Determine the (x, y) coordinate at the center of the cell enclosing the given text.  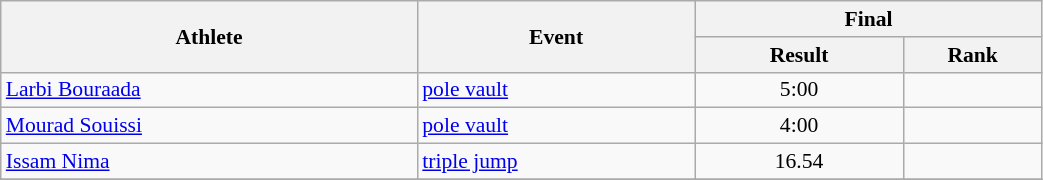
triple jump (556, 162)
Larbi Bouraada (210, 90)
5:00 (799, 90)
Athlete (210, 36)
Final (868, 19)
Issam Nima (210, 162)
Result (799, 55)
4:00 (799, 126)
Rank (972, 55)
Event (556, 36)
Mourad Souissi (210, 126)
16.54 (799, 162)
